Return (x, y) of the center of cell containing provided text 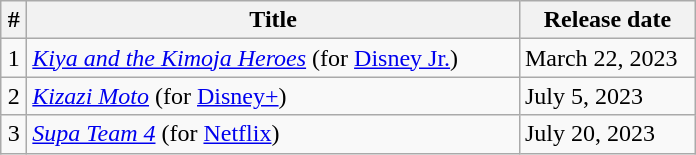
Kizazi Moto (for Disney+) (274, 96)
Kiya and the Kimoja Heroes (for Disney Jr.) (274, 58)
# (14, 20)
July 20, 2023 (607, 134)
Title (274, 20)
Supa Team 4 (for Netflix) (274, 134)
Release date (607, 20)
2 (14, 96)
3 (14, 134)
March 22, 2023 (607, 58)
July 5, 2023 (607, 96)
1 (14, 58)
